Provide the [X, Y] coordinate of the cell's center where the given text is located.  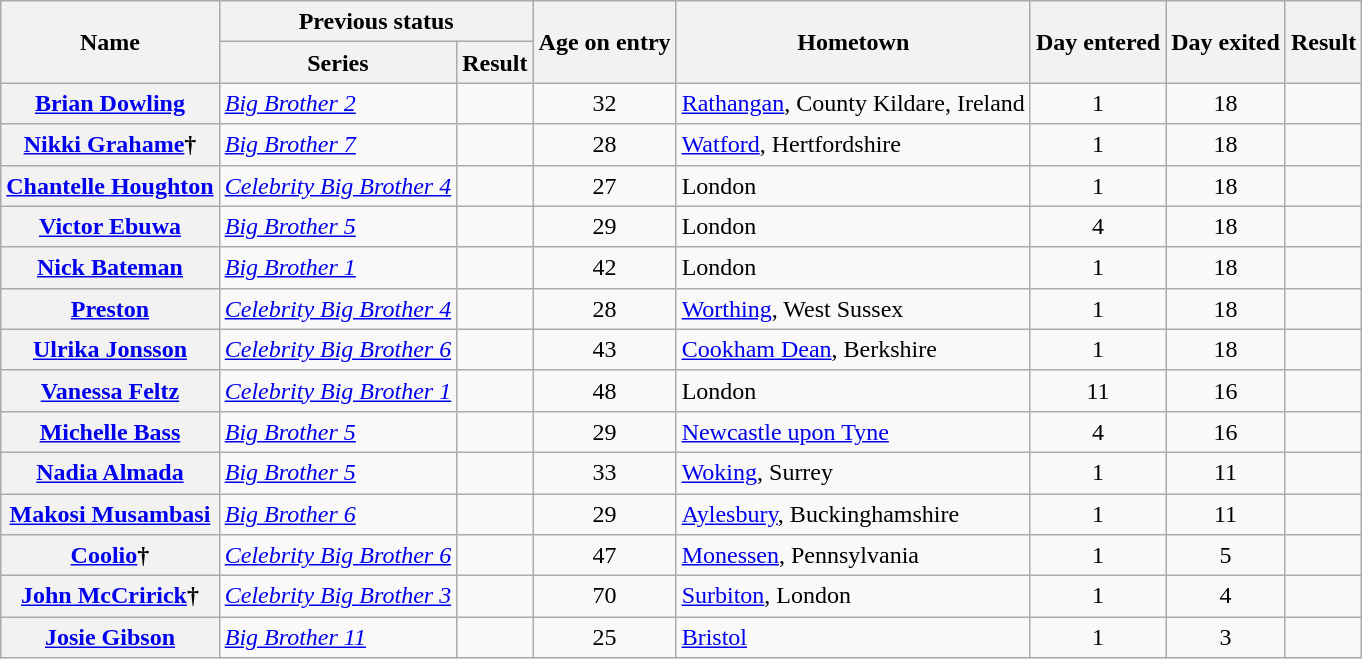
John McCririck† [110, 596]
Monessen, Pennsylvania [853, 556]
Josie Gibson [110, 638]
Surbiton, London [853, 596]
25 [604, 638]
Victor Ebuwa [110, 226]
Age on entry [604, 42]
27 [604, 186]
Preston [110, 308]
43 [604, 350]
42 [604, 268]
Big Brother 11 [338, 638]
Celebrity Big Brother 1 [338, 390]
47 [604, 556]
Day entered [1098, 42]
Nikki Grahame† [110, 144]
Nadia Almada [110, 472]
Big Brother 7 [338, 144]
Big Brother 1 [338, 268]
Brian Dowling [110, 104]
Hometown [853, 42]
Celebrity Big Brother 3 [338, 596]
33 [604, 472]
Big Brother 2 [338, 104]
Woking, Surrey [853, 472]
Chantelle Houghton [110, 186]
Big Brother 6 [338, 514]
Aylesbury, Buckinghamshire [853, 514]
3 [1226, 638]
5 [1226, 556]
Ulrika Jonsson [110, 350]
Previous status [376, 22]
Cookham Dean, Berkshire [853, 350]
Worthing, West Sussex [853, 308]
Name [110, 42]
Day exited [1226, 42]
Makosi Musambasi [110, 514]
48 [604, 390]
Series [338, 62]
Watford, Hertfordshire [853, 144]
Bristol [853, 638]
Coolio† [110, 556]
Rathangan, County Kildare, Ireland [853, 104]
Nick Bateman [110, 268]
32 [604, 104]
Newcastle upon Tyne [853, 432]
70 [604, 596]
Michelle Bass [110, 432]
Vanessa Feltz [110, 390]
